For the text-containing cell, return its midpoint in (X, Y) coordinate format. 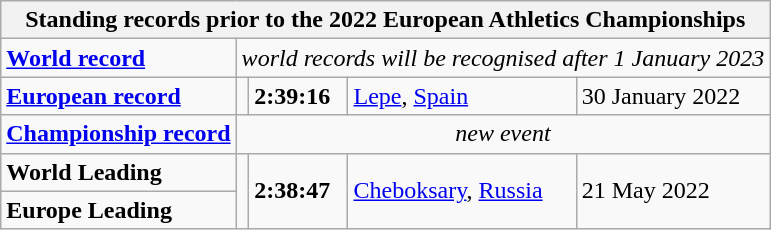
World Leading (118, 172)
Europe Leading (118, 210)
European record (118, 96)
21 May 2022 (673, 191)
World record (118, 58)
new event (503, 134)
30 January 2022 (673, 96)
2:38:47 (298, 191)
world records will be recognised after 1 January 2023 (503, 58)
Cheboksary, Russia (462, 191)
Standing records prior to the 2022 European Athletics Championships (386, 20)
Lepe, Spain (462, 96)
Championship record (118, 134)
2:39:16 (298, 96)
